Detect which cell encompasses the target text, then output its [x, y] center coordinate. 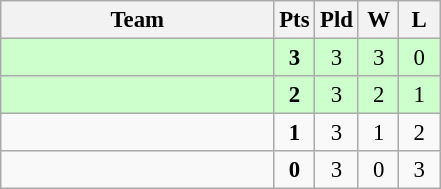
Pld [337, 20]
W [378, 20]
Team [138, 20]
Pts [294, 20]
L [420, 20]
